For the text-containing cell, return its midpoint in [x, y] coordinate format. 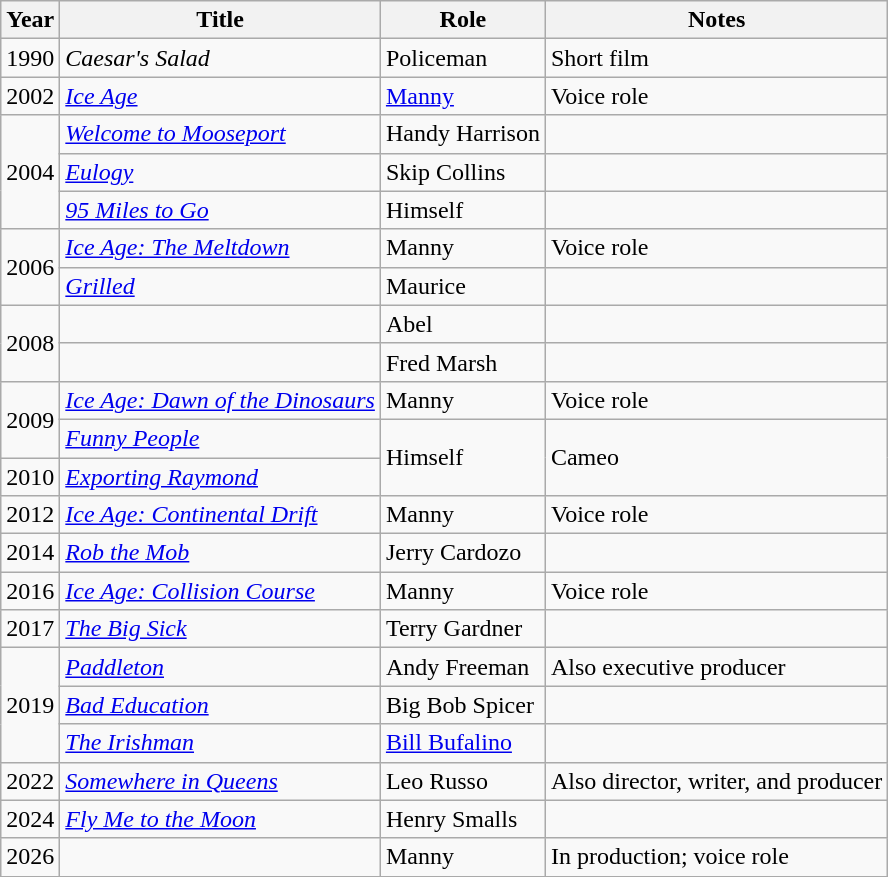
Year [30, 20]
2008 [30, 343]
2014 [30, 553]
Bill Bufalino [462, 743]
Eulogy [220, 172]
2019 [30, 705]
Also director, writer, and producer [716, 781]
2006 [30, 267]
Ice Age: The Meltdown [220, 248]
Leo Russo [462, 781]
2024 [30, 819]
2026 [30, 857]
2010 [30, 477]
Caesar's Salad [220, 58]
2002 [30, 96]
95 Miles to Go [220, 210]
Cameo [716, 457]
Terry Gardner [462, 629]
Notes [716, 20]
The Big Sick [220, 629]
2004 [30, 172]
Abel [462, 324]
Grilled [220, 286]
Short film [716, 58]
Jerry Cardozo [462, 553]
2016 [30, 591]
1990 [30, 58]
Big Bob Spicer [462, 705]
Ice Age: Continental Drift [220, 515]
Bad Education [220, 705]
2017 [30, 629]
Ice Age: Dawn of the Dinosaurs [220, 400]
Fred Marsh [462, 362]
Andy Freeman [462, 667]
Fly Me to the Moon [220, 819]
Henry Smalls [462, 819]
Title [220, 20]
Also executive producer [716, 667]
Paddleton [220, 667]
Handy Harrison [462, 134]
Welcome to Mooseport [220, 134]
2009 [30, 419]
Funny People [220, 438]
Somewhere in Queens [220, 781]
In production; voice role [716, 857]
Maurice [462, 286]
2022 [30, 781]
Rob the Mob [220, 553]
Policeman [462, 58]
Skip Collins [462, 172]
Exporting Raymond [220, 477]
The Irishman [220, 743]
Ice Age: Collision Course [220, 591]
Role [462, 20]
2012 [30, 515]
Ice Age [220, 96]
